Return (x, y) of the center of cell containing provided text 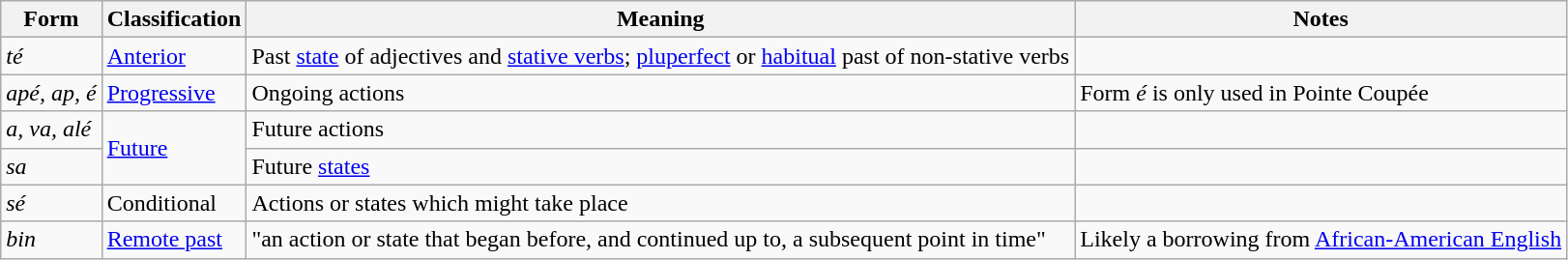
té (51, 56)
apé, ap, é (51, 93)
Likely a borrowing from African-American English (1321, 240)
Actions or states which might take place (661, 203)
a, va, alé (51, 130)
Future (174, 148)
Meaning (661, 19)
sé (51, 203)
Remote past (174, 240)
Notes (1321, 19)
Progressive (174, 93)
Form (51, 19)
Conditional (174, 203)
Past state of adjectives and stative verbs; pluperfect or habitual past of non-stative verbs (661, 56)
Ongoing actions (661, 93)
Future states (661, 166)
bin (51, 240)
sa (51, 166)
Classification (174, 19)
Form é is only used in Pointe Coupée (1321, 93)
Future actions (661, 130)
"an action or state that began before, and continued up to, a subsequent point in time" (661, 240)
Anterior (174, 56)
